Determine the [X, Y] coordinate at the center of the cell enclosing the given text.  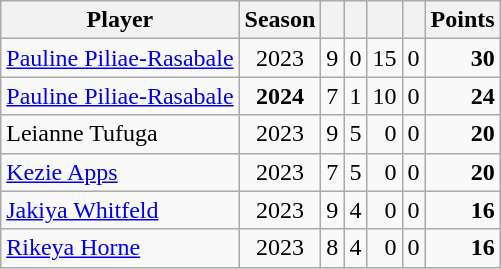
15 [384, 58]
24 [462, 96]
Rikeya Horne [120, 248]
Leianne Tufuga [120, 134]
2024 [280, 96]
Points [462, 20]
1 [356, 96]
Jakiya Whitfeld [120, 210]
10 [384, 96]
Season [280, 20]
Kezie Apps [120, 172]
Player [120, 20]
8 [332, 248]
30 [462, 58]
